Output the (X, Y) coordinate of the center of the cell containing the given text.  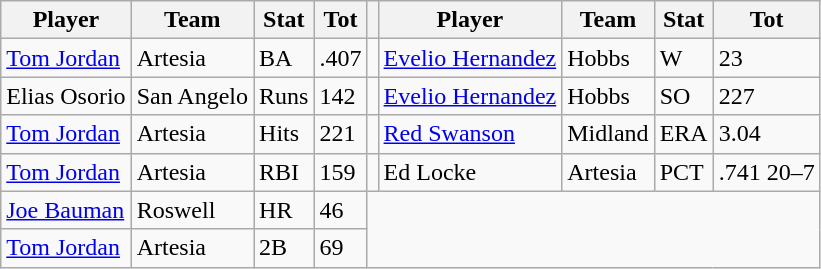
RBI (284, 172)
Red Swanson (470, 134)
23 (766, 58)
2B (284, 248)
221 (340, 134)
HR (284, 210)
Hits (284, 134)
PCT (684, 172)
BA (284, 58)
69 (340, 248)
142 (340, 96)
227 (766, 96)
SO (684, 96)
.741 20–7 (766, 172)
San Angelo (192, 96)
3.04 (766, 134)
Ed Locke (470, 172)
.407 (340, 58)
Midland (608, 134)
W (684, 58)
46 (340, 210)
Elias Osorio (66, 96)
Roswell (192, 210)
ERA (684, 134)
Runs (284, 96)
Joe Bauman (66, 210)
159 (340, 172)
